Pinpoint the cell where the given text exists, returning its [x, y] midpoint coordinate. 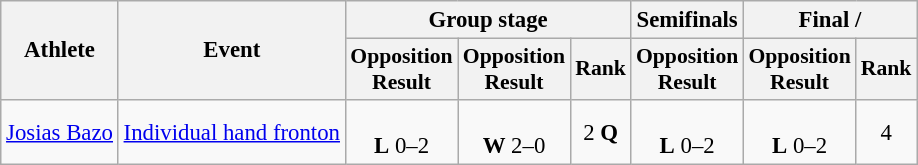
Semifinals [687, 20]
Individual hand fronton [232, 132]
W 2–0 [514, 132]
Athlete [60, 50]
Group stage [488, 20]
Final / [830, 20]
2 Q [600, 132]
Event [232, 50]
4 [886, 132]
Josias Bazo [60, 132]
